Output the [X, Y] coordinate of the center of the cell containing the given text.  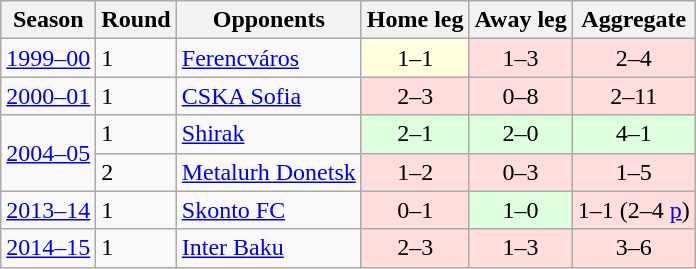
1999–00 [48, 58]
2004–05 [48, 153]
1–1 [415, 58]
Skonto FC [268, 210]
Home leg [415, 20]
2–11 [634, 96]
1–2 [415, 172]
2000–01 [48, 96]
4–1 [634, 134]
Round [136, 20]
Away leg [520, 20]
0–8 [520, 96]
2–4 [634, 58]
0–3 [520, 172]
2013–14 [48, 210]
Inter Baku [268, 248]
Shirak [268, 134]
Season [48, 20]
3–6 [634, 248]
1–1 (2–4 p) [634, 210]
2–0 [520, 134]
CSKA Sofia [268, 96]
1–5 [634, 172]
0–1 [415, 210]
Metalurh Donetsk [268, 172]
2014–15 [48, 248]
Ferencváros [268, 58]
1–0 [520, 210]
2–1 [415, 134]
Aggregate [634, 20]
2 [136, 172]
Opponents [268, 20]
